Provide the (X, Y) coordinate of the cell's center where the given text is located.  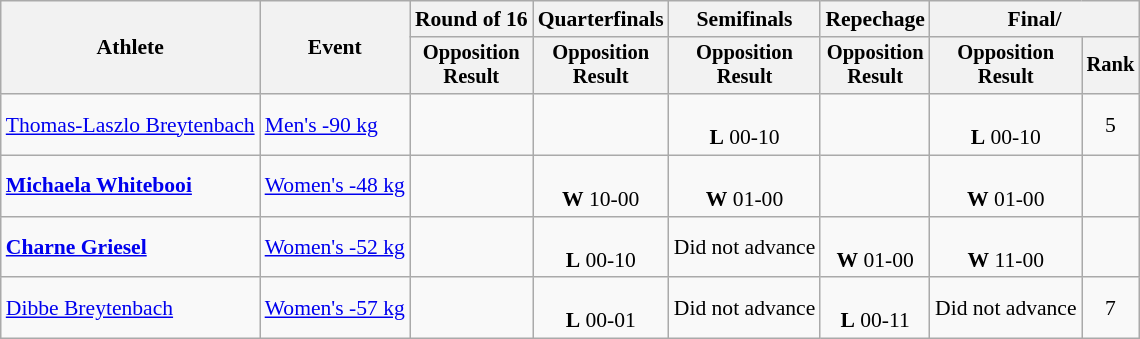
Thomas-Laszlo Breytenbach (130, 124)
Women's -57 kg (335, 308)
Event (335, 48)
L 00-01 (601, 308)
W 11-00 (1006, 248)
Women's -48 kg (335, 186)
Quarterfinals (601, 19)
Repechage (875, 19)
Final/ (1034, 19)
Semifinals (745, 19)
Round of 16 (472, 19)
Dibbe Breytenbach (130, 308)
Michaela Whitebooi (130, 186)
Women's -52 kg (335, 248)
Rank (1111, 66)
Men's -90 kg (335, 124)
L 00-11 (875, 308)
Athlete (130, 48)
7 (1111, 308)
5 (1111, 124)
Charne Griesel (130, 248)
W 10-00 (601, 186)
